Identify which cell holds the provided text, then report its [x, y] central coordinate. 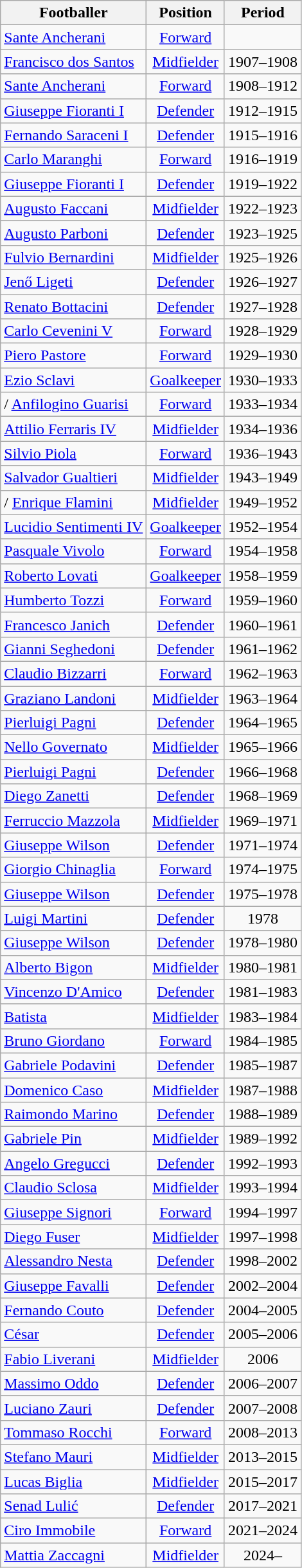
1934–1936 [262, 429]
Carlo Maranghi [73, 160]
Renato Bottacini [73, 307]
1997–1998 [262, 1237]
Giorgio Chinaglia [73, 870]
1962–1963 [262, 673]
Luciano Zauri [73, 1408]
1919–1922 [262, 184]
Gabriele Pin [73, 1139]
1916–1919 [262, 160]
1954–1958 [262, 551]
Gabriele Podavini [73, 1065]
1988–1989 [262, 1115]
1969–1971 [262, 821]
Tommaso Rocchi [73, 1432]
Senad Lulić [73, 1506]
Massimo Oddo [73, 1383]
1925–1926 [262, 257]
Vincenzo D'Amico [73, 992]
2005–2006 [262, 1335]
Fernando Couto [73, 1310]
1923–1925 [262, 233]
1987–1988 [262, 1090]
Roberto Lovati [73, 576]
1992–1993 [262, 1163]
2024– [262, 1555]
1984–1985 [262, 1041]
1959–1960 [262, 600]
1961–1962 [262, 649]
Period [262, 13]
1998–2002 [262, 1261]
Ferruccio Mazzola [73, 821]
Silvio Piola [73, 453]
Giuseppe Signori [73, 1212]
Luigi Martini [73, 918]
2006–2007 [262, 1383]
Fulvio Bernardini [73, 257]
1974–1975 [262, 870]
1993–1994 [262, 1188]
1994–1997 [262, 1212]
Nello Governato [73, 747]
Jenő Ligeti [73, 282]
Position [186, 13]
1930–1933 [262, 380]
2004–2005 [262, 1310]
Carlo Cevenini V [73, 331]
Fabio Liverani [73, 1359]
1926–1927 [262, 282]
Claudio Sclosa [73, 1188]
Augusto Faccani [73, 208]
2021–2024 [262, 1531]
1922–1923 [262, 208]
2013–2015 [262, 1457]
1978–1980 [262, 943]
1963–1964 [262, 698]
Lucas Biglia [73, 1481]
1929–1930 [262, 356]
Ciro Immobile [73, 1531]
/ Anfilogino Guarisi [73, 405]
2006 [262, 1359]
1968–1969 [262, 796]
Ezio Sclavi [73, 380]
Alberto Bigon [73, 967]
Attilio Ferraris IV [73, 429]
1960–1961 [262, 624]
1912–1915 [262, 111]
Stefano Mauri [73, 1457]
Raimondo Marino [73, 1115]
1989–1992 [262, 1139]
Piero Pastore [73, 356]
1915–1916 [262, 135]
1908–1912 [262, 86]
Mattia Zaccagni [73, 1555]
Bruno Giordano [73, 1041]
Diego Fuser [73, 1237]
Francisco dos Santos [73, 62]
1978 [262, 918]
1964–1965 [262, 723]
Diego Zanetti [73, 796]
1981–1983 [262, 992]
1907–1908 [262, 62]
Claudio Bizzarri [73, 673]
1943–1949 [262, 478]
2008–2013 [262, 1432]
2015–2017 [262, 1481]
1933–1934 [262, 405]
/ Enrique Flamini [73, 502]
1975–1978 [262, 894]
Humberto Tozzi [73, 600]
1936–1943 [262, 453]
1965–1966 [262, 747]
Footballer [73, 13]
1928–1929 [262, 331]
Gianni Seghedoni [73, 649]
1971–1974 [262, 845]
Graziano Landoni [73, 698]
2007–2008 [262, 1408]
1927–1928 [262, 307]
Domenico Caso [73, 1090]
1985–1987 [262, 1065]
Fernando Saraceni I [73, 135]
Giuseppe Favalli [73, 1286]
Pasquale Vivolo [73, 551]
2017–2021 [262, 1506]
Francesco Janich [73, 624]
Batista [73, 1016]
Lucidio Sentimenti IV [73, 527]
2002–2004 [262, 1286]
1949–1952 [262, 502]
Augusto Parboni [73, 233]
1958–1959 [262, 576]
1952–1954 [262, 527]
Angelo Gregucci [73, 1163]
Alessandro Nesta [73, 1261]
1966–1968 [262, 772]
1983–1984 [262, 1016]
César [73, 1335]
1980–1981 [262, 967]
Salvador Gualtieri [73, 478]
